Provide the [x, y] coordinate of the cell's center where the given text is located.  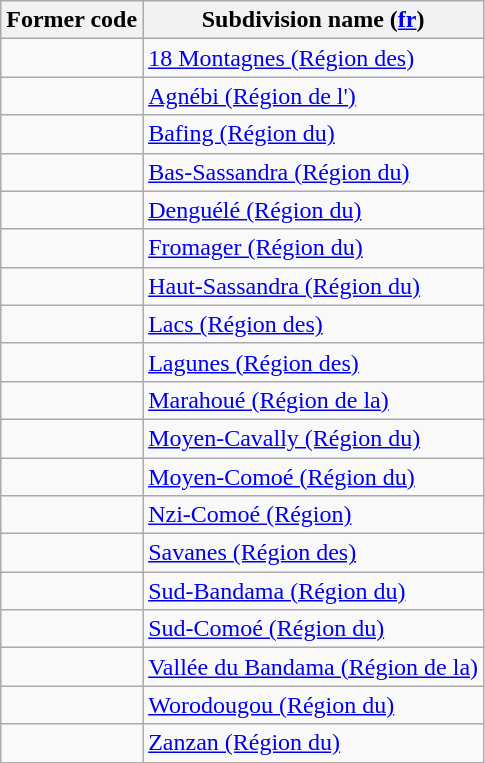
Lagunes (Région des) [314, 362]
Moyen-Cavally (Région du) [314, 438]
Sud-Comoé (Région du) [314, 629]
Fromager (Région du) [314, 248]
Former code [72, 20]
Denguélé (Région du) [314, 210]
Sud-Bandama (Région du) [314, 591]
Lacs (Région des) [314, 324]
Bafing (Région du) [314, 134]
Haut-Sassandra (Région du) [314, 286]
Agnébi (Région de l') [314, 96]
Subdivision name (fr) [314, 20]
Worodougou (Région du) [314, 705]
Moyen-Comoé (Région du) [314, 477]
Marahoué (Région de la) [314, 400]
Savanes (Région des) [314, 553]
Bas-Sassandra (Région du) [314, 172]
Zanzan (Région du) [314, 743]
18 Montagnes (Région des) [314, 58]
Nzi-Comoé (Région) [314, 515]
Vallée du Bandama (Région de la) [314, 667]
